For the text-containing cell, return its midpoint in (X, Y) coordinate format. 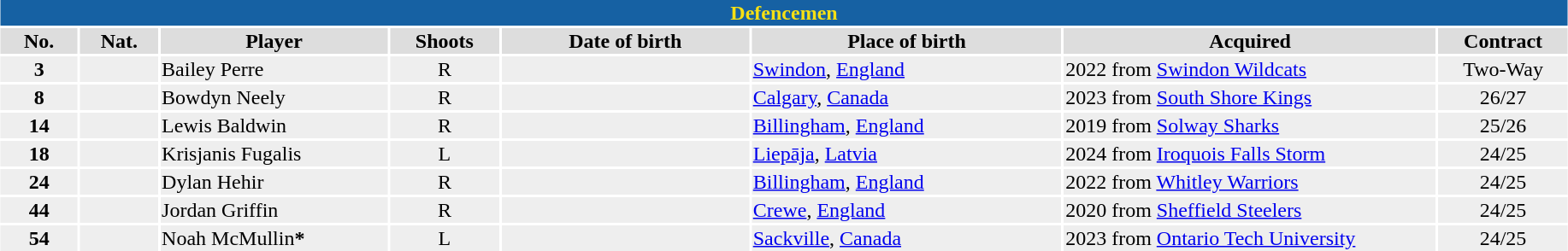
54 (39, 238)
Krisjanis Fugalis (274, 154)
Date of birth (625, 41)
2022 from Swindon Wildcats (1250, 69)
25/26 (1503, 125)
44 (39, 210)
Dylan Hehir (274, 182)
Nat. (120, 41)
2019 from Solway Sharks (1250, 125)
Calgary, Canada (906, 97)
Shoots (445, 41)
No. (39, 41)
3 (39, 69)
Sackville, Canada (906, 238)
8 (39, 97)
14 (39, 125)
Bowdyn Neely (274, 97)
2023 from South Shore Kings (1250, 97)
2024 from Iroquois Falls Storm (1250, 154)
Player (274, 41)
Lewis Baldwin (274, 125)
Liepāja, Latvia (906, 154)
2022 from Whitley Warriors (1250, 182)
2020 from Sheffield Steelers (1250, 210)
Defencemen (783, 13)
Two-Way (1503, 69)
18 (39, 154)
Noah McMullin* (274, 238)
Swindon, England (906, 69)
Crewe, England (906, 210)
2023 from Ontario Tech University (1250, 238)
Bailey Perre (274, 69)
26/27 (1503, 97)
24 (39, 182)
Acquired (1250, 41)
Place of birth (906, 41)
Jordan Griffin (274, 210)
Contract (1503, 41)
